Extract the (x, y) coordinate from the center of the cell holding the provided text.  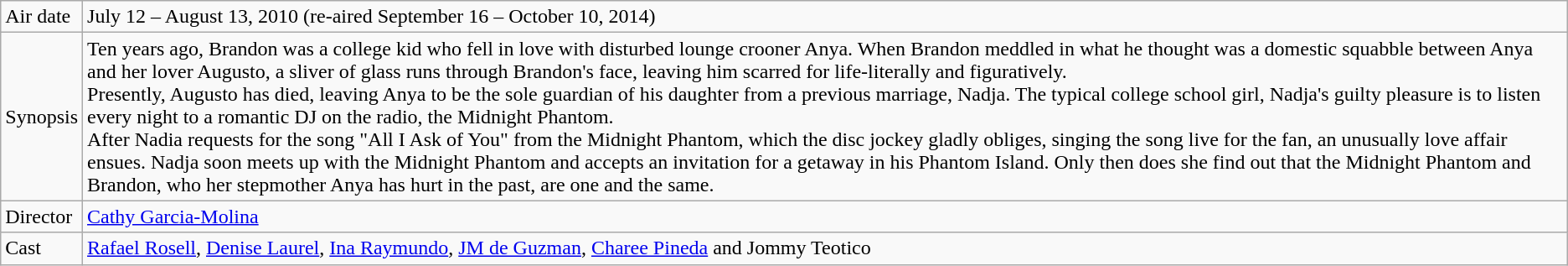
Cast (42, 248)
Rafael Rosell, Denise Laurel, Ina Raymundo, JM de Guzman, Charee Pineda and Jommy Teotico (826, 248)
Synopsis (42, 117)
July 12 – August 13, 2010 (re-aired September 16 – October 10, 2014) (826, 17)
Cathy Garcia-Molina (826, 216)
Air date (42, 17)
Director (42, 216)
